Return the (X, Y) coordinate for the center point of the cell that contains the specified text.  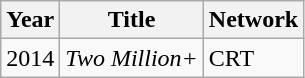
2014 (30, 58)
Title (132, 20)
Year (30, 20)
CRT (253, 58)
Two Million+ (132, 58)
Network (253, 20)
